Capture the cell that displays the provided text and extract its [x, y] central coordinate. 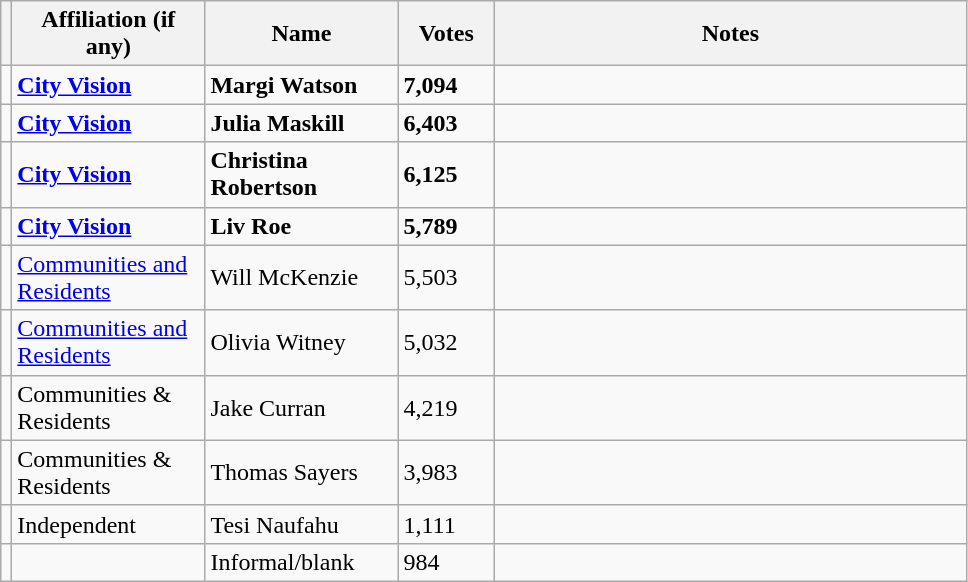
984 [446, 562]
Thomas Sayers [302, 472]
Olivia Witney [302, 342]
6,403 [446, 123]
4,219 [446, 408]
Independent [108, 524]
Christina Robertson [302, 174]
5,032 [446, 342]
Informal/blank [302, 562]
Name [302, 34]
Jake Curran [302, 408]
Julia Maskill [302, 123]
Will McKenzie [302, 278]
Margi Watson [302, 85]
7,094 [446, 85]
3,983 [446, 472]
5,789 [446, 226]
Votes [446, 34]
5,503 [446, 278]
6,125 [446, 174]
Affiliation (if any) [108, 34]
1,111 [446, 524]
Tesi Naufahu [302, 524]
Notes [731, 34]
Liv Roe [302, 226]
